Scan for the cell matching the given text and deliver its [x, y] coordinate at center. 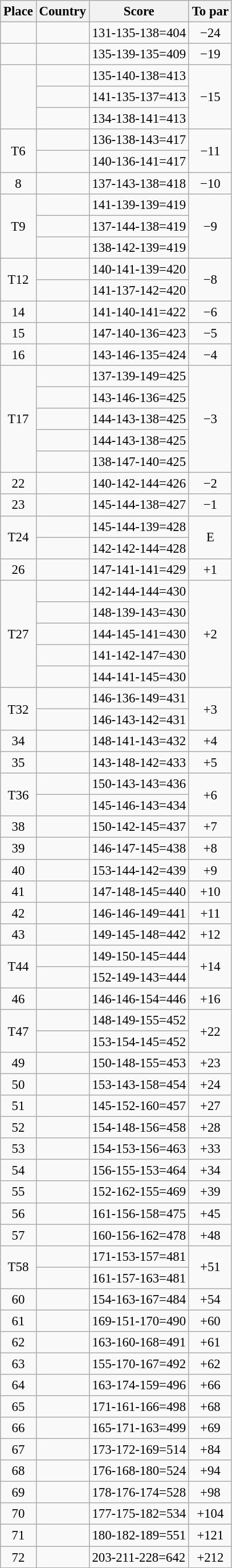
146-143-142=431 [139, 720]
+68 [210, 1407]
60 [18, 1300]
71 [18, 1535]
146-147-145=438 [139, 849]
16 [18, 355]
141-139-139=419 [139, 204]
61 [18, 1321]
141-135-137=413 [139, 97]
8 [18, 183]
T27 [18, 634]
+23 [210, 1063]
53 [18, 1149]
171-161-166=498 [139, 1407]
+22 [210, 1031]
50 [18, 1085]
T9 [18, 226]
173-172-169=514 [139, 1450]
+2 [210, 634]
+28 [210, 1128]
T58 [18, 1267]
T12 [18, 280]
−11 [210, 151]
14 [18, 312]
153-154-145=452 [139, 1042]
143-146-136=425 [139, 398]
147-141-141=429 [139, 569]
−8 [210, 280]
−3 [210, 419]
T36 [18, 795]
161-157-163=481 [139, 1278]
T24 [18, 537]
150-148-155=453 [139, 1063]
−19 [210, 54]
146-136-149=431 [139, 698]
−15 [210, 97]
147-148-145=440 [139, 891]
177-175-182=534 [139, 1514]
149-145-148=442 [139, 934]
72 [18, 1557]
26 [18, 569]
66 [18, 1428]
−2 [210, 484]
146-146-154=446 [139, 999]
70 [18, 1514]
135-139-135=409 [139, 54]
148-139-143=430 [139, 613]
140-141-139=420 [139, 269]
+98 [210, 1493]
148-149-155=452 [139, 1020]
138-147-140=425 [139, 462]
69 [18, 1493]
+5 [210, 763]
144-145-141=430 [139, 634]
131-135-138=404 [139, 33]
140-136-141=417 [139, 162]
T17 [18, 419]
165-171-163=499 [139, 1428]
63 [18, 1364]
150-143-143=436 [139, 784]
150-142-145=437 [139, 827]
136-138-143=417 [139, 140]
+10 [210, 891]
148-141-143=432 [139, 741]
+69 [210, 1428]
E [210, 537]
+24 [210, 1085]
43 [18, 934]
41 [18, 891]
22 [18, 484]
152-162-155=469 [139, 1192]
+3 [210, 709]
49 [18, 1063]
56 [18, 1213]
T6 [18, 151]
−1 [210, 505]
137-143-138=418 [139, 183]
+39 [210, 1192]
+33 [210, 1149]
+51 [210, 1267]
−6 [210, 312]
39 [18, 849]
+4 [210, 741]
55 [18, 1192]
+8 [210, 849]
+48 [210, 1235]
176-168-180=524 [139, 1471]
+12 [210, 934]
35 [18, 763]
+6 [210, 795]
42 [18, 913]
163-174-159=496 [139, 1385]
140-142-144=426 [139, 484]
−5 [210, 333]
To par [210, 11]
154-153-156=463 [139, 1149]
154-148-156=458 [139, 1128]
169-151-170=490 [139, 1321]
23 [18, 505]
+61 [210, 1342]
Score [139, 11]
160-156-162=478 [139, 1235]
+104 [210, 1514]
144-141-145=430 [139, 677]
65 [18, 1407]
155-170-167=492 [139, 1364]
54 [18, 1171]
153-143-158=454 [139, 1085]
+212 [210, 1557]
+121 [210, 1535]
+34 [210, 1171]
137-139-149=425 [139, 376]
161-156-158=475 [139, 1213]
153-144-142=439 [139, 870]
+60 [210, 1321]
+54 [210, 1300]
38 [18, 827]
145-144-138=427 [139, 505]
46 [18, 999]
−24 [210, 33]
141-137-142=420 [139, 291]
68 [18, 1471]
142-144-144=430 [139, 591]
Place [18, 11]
+9 [210, 870]
34 [18, 741]
+1 [210, 569]
137-144-138=419 [139, 226]
142-142-144=428 [139, 548]
−9 [210, 226]
+62 [210, 1364]
154-163-167=484 [139, 1300]
+84 [210, 1450]
51 [18, 1106]
152-149-143=444 [139, 978]
T47 [18, 1031]
147-140-136=423 [139, 333]
+7 [210, 827]
145-152-160=457 [139, 1106]
−10 [210, 183]
+94 [210, 1471]
156-155-153=464 [139, 1171]
+14 [210, 966]
203-211-228=642 [139, 1557]
+27 [210, 1106]
145-144-139=428 [139, 526]
149-150-145=444 [139, 956]
141-140-141=422 [139, 312]
135-140-138=413 [139, 76]
180-182-189=551 [139, 1535]
143-148-142=433 [139, 763]
67 [18, 1450]
40 [18, 870]
T44 [18, 966]
+66 [210, 1385]
+45 [210, 1213]
178-176-174=528 [139, 1493]
15 [18, 333]
57 [18, 1235]
138-142-139=419 [139, 247]
Country [63, 11]
134-138-141=413 [139, 119]
146-146-149=441 [139, 913]
T32 [18, 709]
141-142-147=430 [139, 656]
163-160-168=491 [139, 1342]
62 [18, 1342]
143-146-135=424 [139, 355]
52 [18, 1128]
+11 [210, 913]
+16 [210, 999]
145-146-143=434 [139, 806]
64 [18, 1385]
−4 [210, 355]
171-153-157=481 [139, 1256]
